Pinpoint the cell where the given text exists, returning its (X, Y) midpoint coordinate. 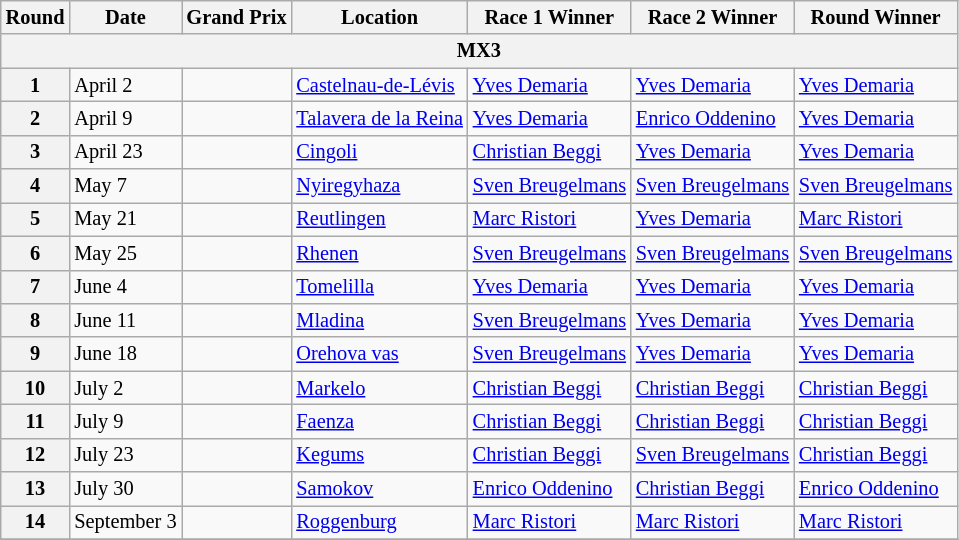
6 (36, 253)
July 9 (125, 421)
June 11 (125, 320)
3 (36, 152)
Rhenen (379, 253)
July 30 (125, 489)
7 (36, 287)
Kegums (379, 455)
April 9 (125, 118)
Grand Prix (237, 17)
Nyiregyhaza (379, 186)
Cingoli (379, 152)
Race 1 Winner (550, 17)
1 (36, 85)
2 (36, 118)
Round (36, 17)
June 18 (125, 354)
May 7 (125, 186)
Reutlingen (379, 219)
Faenza (379, 421)
5 (36, 219)
Race 2 Winner (712, 17)
Talavera de la Reina (379, 118)
MX3 (479, 51)
Castelnau-de-Lévis (379, 85)
13 (36, 489)
April 23 (125, 152)
12 (36, 455)
Tomelilla (379, 287)
Location (379, 17)
September 3 (125, 522)
June 4 (125, 287)
Markelo (379, 388)
4 (36, 186)
Round Winner (876, 17)
Mladina (379, 320)
May 21 (125, 219)
8 (36, 320)
Roggenburg (379, 522)
14 (36, 522)
July 23 (125, 455)
May 25 (125, 253)
July 2 (125, 388)
Samokov (379, 489)
Orehova vas (379, 354)
Date (125, 17)
11 (36, 421)
April 2 (125, 85)
10 (36, 388)
9 (36, 354)
